Capture the cell that displays the provided text and extract its [x, y] central coordinate. 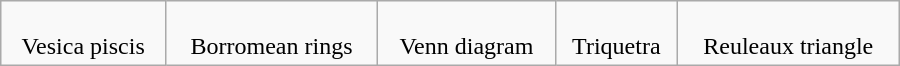
Triquetra [616, 34]
Reuleaux triangle [788, 34]
Vesica piscis [84, 34]
Venn diagram [467, 34]
Borromean rings [271, 34]
